Output the (x, y) coordinate of the center of the cell containing the given text.  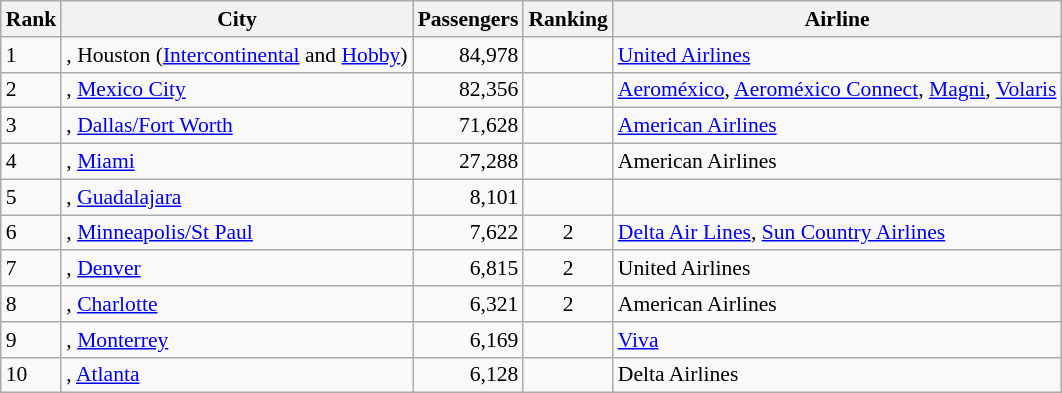
Viva (838, 340)
Rank (32, 19)
, Dallas/Fort Worth (236, 126)
6,815 (468, 269)
3 (32, 126)
27,288 (468, 162)
, Charlotte (236, 304)
, Denver (236, 269)
7 (32, 269)
, Guadalajara (236, 197)
8 (32, 304)
, Miami (236, 162)
9 (32, 340)
84,978 (468, 55)
, Minneapolis/St Paul (236, 233)
Ranking (568, 19)
6,169 (468, 340)
, Mexico City (236, 90)
Airline (838, 19)
6 (32, 233)
Passengers (468, 19)
8,101 (468, 197)
, Houston (Intercontinental and Hobby) (236, 55)
10 (32, 375)
5 (32, 197)
, Atlanta (236, 375)
Delta Airlines (838, 375)
6,128 (468, 375)
, Monterrey (236, 340)
Aeroméxico, Aeroméxico Connect, Magni, Volaris (838, 90)
6,321 (468, 304)
7,622 (468, 233)
1 (32, 55)
City (236, 19)
82,356 (468, 90)
Delta Air Lines, Sun Country Airlines (838, 233)
4 (32, 162)
71,628 (468, 126)
